Locate the cell with the specified text and output its [x, y] center coordinate. 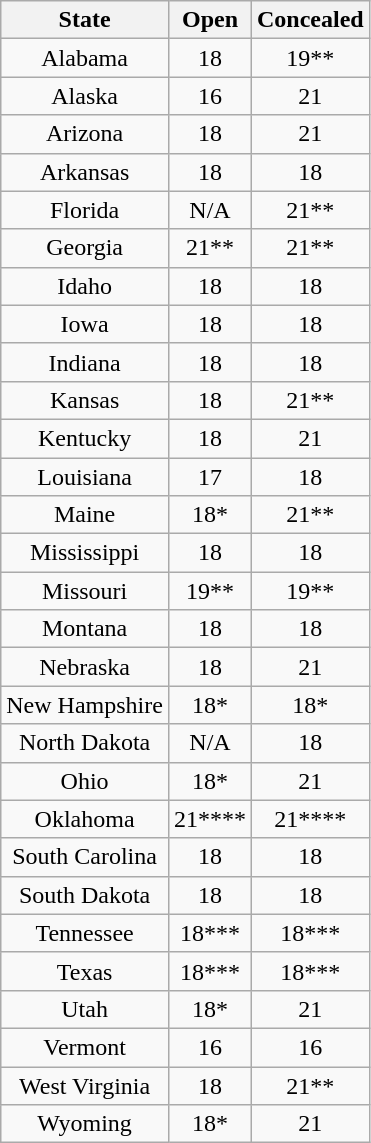
Open [210, 20]
17 [210, 477]
New Hampshire [85, 705]
Alabama [85, 58]
Arizona [85, 134]
Florida [85, 210]
Kansas [85, 400]
Missouri [85, 591]
Idaho [85, 286]
Concealed [311, 20]
State [85, 20]
Oklahoma [85, 819]
Arkansas [85, 172]
Alaska [85, 96]
Vermont [85, 1047]
Wyoming [85, 1124]
West Virginia [85, 1085]
Indiana [85, 362]
Tennessee [85, 933]
Texas [85, 971]
South Dakota [85, 895]
Iowa [85, 324]
North Dakota [85, 743]
South Carolina [85, 857]
Georgia [85, 248]
Maine [85, 515]
Nebraska [85, 667]
Ohio [85, 781]
Montana [85, 629]
Utah [85, 1009]
Kentucky [85, 438]
Louisiana [85, 477]
Mississippi [85, 553]
